For the text-containing cell, return its midpoint in [X, Y] coordinate format. 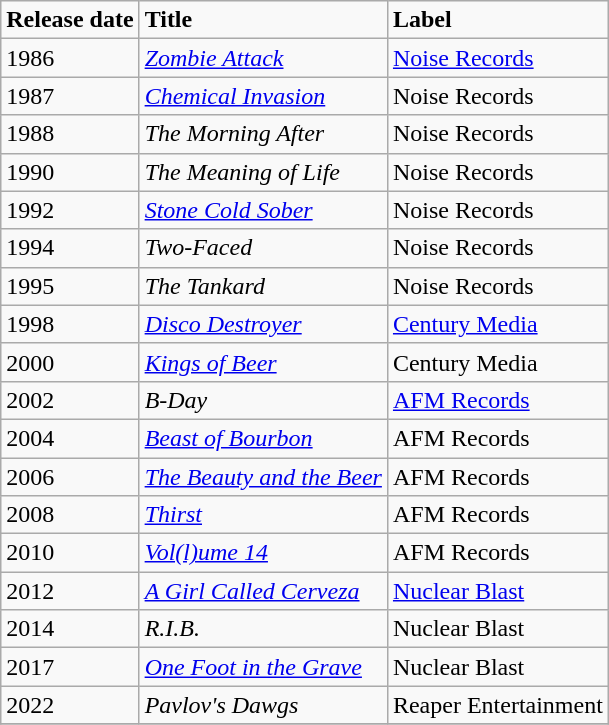
1994 [70, 248]
1998 [70, 324]
Two-Faced [263, 248]
Vol(l)ume 14 [263, 553]
1992 [70, 210]
1987 [70, 96]
2010 [70, 553]
2008 [70, 515]
Stone Cold Sober [263, 210]
1995 [70, 286]
2006 [70, 477]
Beast of Bourbon [263, 438]
Release date [70, 20]
2017 [70, 667]
2014 [70, 629]
The Tankard [263, 286]
The Beauty and the Beer [263, 477]
R.I.B. [263, 629]
2004 [70, 438]
2002 [70, 400]
2022 [70, 705]
2012 [70, 591]
A Girl Called Cerveza [263, 591]
Disco Destroyer [263, 324]
Title [263, 20]
B-Day [263, 400]
Kings of Beer [263, 362]
2000 [70, 362]
Reaper Entertainment [498, 705]
Chemical Invasion [263, 96]
1986 [70, 58]
1990 [70, 172]
Thirst [263, 515]
Label [498, 20]
Zombie Attack [263, 58]
One Foot in the Grave [263, 667]
1988 [70, 134]
The Meaning of Life [263, 172]
The Morning After [263, 134]
Pavlov's Dawgs [263, 705]
